Search for the cell housing the specified text and yield its (x, y) center coordinate. 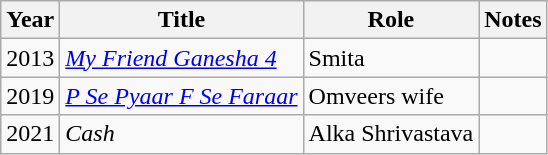
Smita (391, 58)
Omveers wife (391, 96)
Notes (513, 20)
2013 (30, 58)
P Se Pyaar F Se Faraar (182, 96)
Year (30, 20)
2021 (30, 134)
Title (182, 20)
Role (391, 20)
Cash (182, 134)
My Friend Ganesha 4 (182, 58)
2019 (30, 96)
Alka Shrivastava (391, 134)
